Return (X, Y) of the center of cell containing provided text 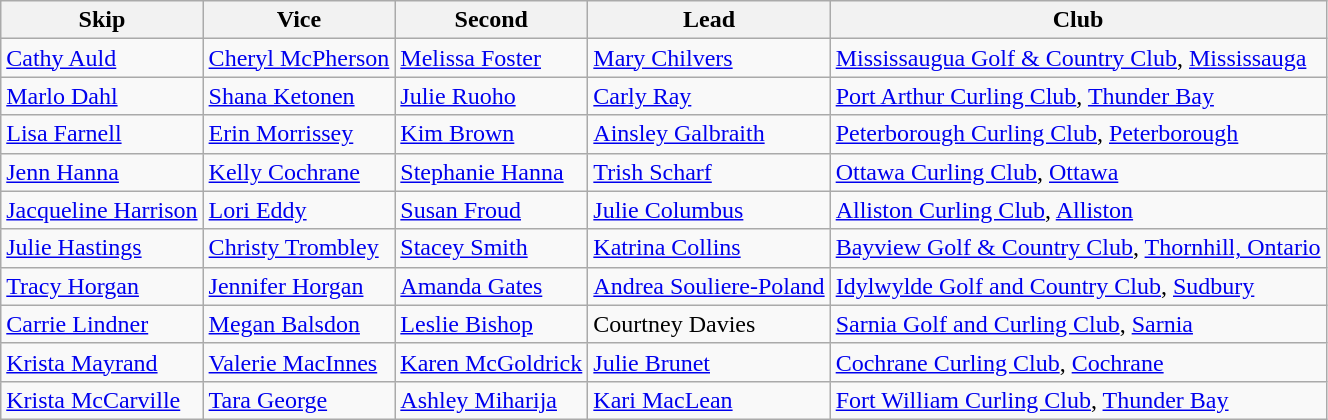
Valerie MacInnes (299, 362)
Cheryl McPherson (299, 58)
Erin Morrissey (299, 134)
Ottawa Curling Club, Ottawa (1078, 172)
Vice (299, 20)
Cathy Auld (102, 58)
Fort William Curling Club, Thunder Bay (1078, 400)
Krista Mayrand (102, 362)
Katrina Collins (709, 248)
Jacqueline Harrison (102, 210)
Second (492, 20)
Tara George (299, 400)
Skip (102, 20)
Kim Brown (492, 134)
Port Arthur Curling Club, Thunder Bay (1078, 96)
Lisa Farnell (102, 134)
Ashley Miharija (492, 400)
Shana Ketonen (299, 96)
Peterborough Curling Club, Peterborough (1078, 134)
Club (1078, 20)
Lead (709, 20)
Marlo Dahl (102, 96)
Christy Trombley (299, 248)
Jennifer Horgan (299, 286)
Julie Ruoho (492, 96)
Stacey Smith (492, 248)
Alliston Curling Club, Alliston (1078, 210)
Julie Brunet (709, 362)
Karen McGoldrick (492, 362)
Courtney Davies (709, 324)
Ainsley Galbraith (709, 134)
Mary Chilvers (709, 58)
Cochrane Curling Club, Cochrane (1078, 362)
Tracy Horgan (102, 286)
Lori Eddy (299, 210)
Bayview Golf & Country Club, Thornhill, Ontario (1078, 248)
Susan Froud (492, 210)
Carly Ray (709, 96)
Sarnia Golf and Curling Club, Sarnia (1078, 324)
Carrie Lindner (102, 324)
Melissa Foster (492, 58)
Jenn Hanna (102, 172)
Leslie Bishop (492, 324)
Krista McCarville (102, 400)
Trish Scharf (709, 172)
Kelly Cochrane (299, 172)
Idylwylde Golf and Country Club, Sudbury (1078, 286)
Julie Columbus (709, 210)
Amanda Gates (492, 286)
Julie Hastings (102, 248)
Stephanie Hanna (492, 172)
Kari MacLean (709, 400)
Megan Balsdon (299, 324)
Mississaugua Golf & Country Club, Mississauga (1078, 58)
Andrea Souliere-Poland (709, 286)
